Scan for the cell matching the given text and deliver its [x, y] coordinate at center. 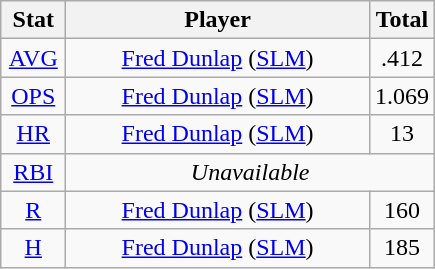
160 [402, 210]
H [34, 248]
Total [402, 20]
HR [34, 134]
RBI [34, 172]
185 [402, 248]
Stat [34, 20]
OPS [34, 96]
.412 [402, 58]
Player [218, 20]
13 [402, 134]
AVG [34, 58]
R [34, 210]
Unavailable [250, 172]
1.069 [402, 96]
